Detect which cell encompasses the target text, then output its [X, Y] center coordinate. 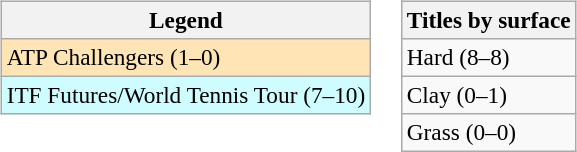
Clay (0–1) [488, 95]
ATP Challengers (1–0) [186, 57]
Legend [186, 20]
Hard (8–8) [488, 57]
Titles by surface [488, 20]
ITF Futures/World Tennis Tour (7–10) [186, 95]
Grass (0–0) [488, 133]
